Find where the given text appears and provide that cell's center as (x, y) coordinate. 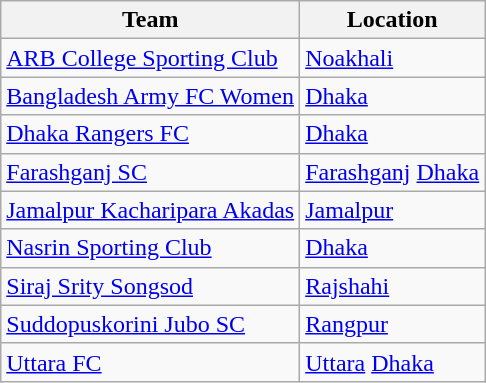
Uttara FC (150, 362)
Suddopuskorini Jubo SC (150, 324)
Jamalpur Kacharipara Akadas (150, 210)
Nasrin Sporting Club (150, 248)
Location (392, 20)
Team (150, 20)
Farashganj Dhaka (392, 172)
Jamalpur (392, 210)
Farashganj SC (150, 172)
ARB College Sporting Club (150, 58)
Rangpur (392, 324)
Siraj Srity Songsod (150, 286)
Dhaka Rangers FC (150, 134)
Bangladesh Army FC Women (150, 96)
Rajshahi (392, 286)
Uttara Dhaka (392, 362)
Noakhali (392, 58)
